Locate the cell with the specified text and output its (x, y) center coordinate. 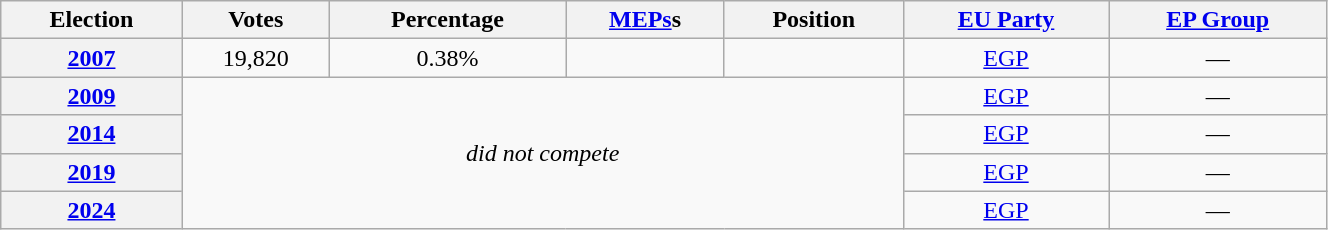
EU Party (1006, 20)
Votes (256, 20)
19,820 (256, 58)
Percentage (447, 20)
2007 (92, 58)
0.38% (447, 58)
2014 (92, 134)
Position (814, 20)
MEPss (646, 20)
2019 (92, 172)
did not compete (542, 153)
2024 (92, 210)
Election (92, 20)
EP Group (1218, 20)
2009 (92, 96)
